Search for the cell housing the specified text and yield its [x, y] center coordinate. 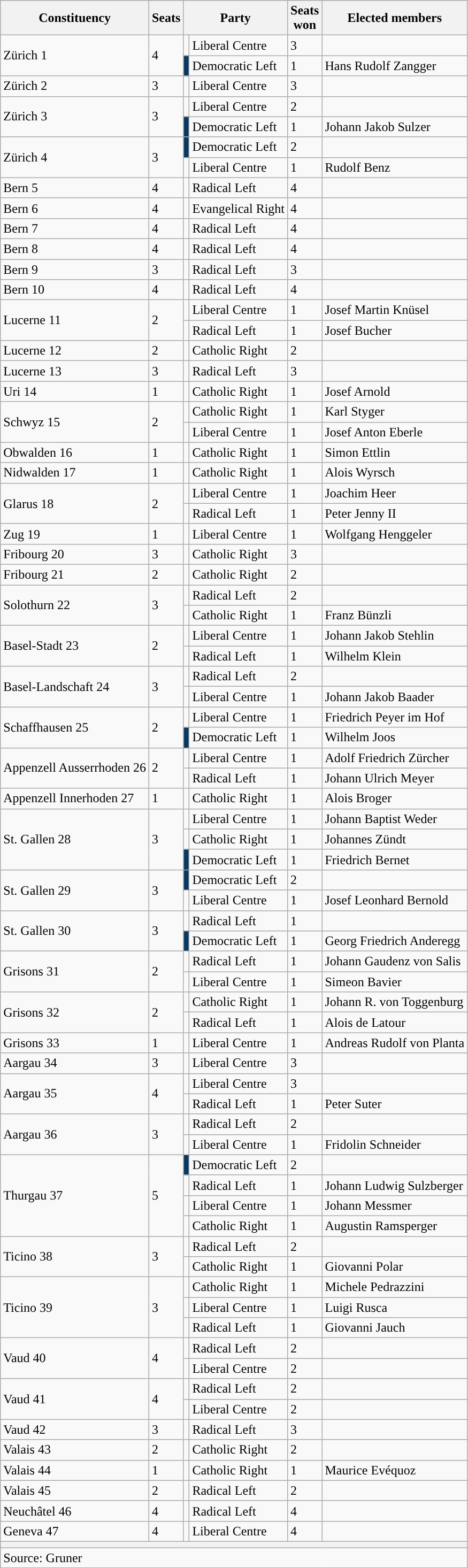
Johann Jakob Baader [395, 697]
Valais 43 [75, 1450]
Franz Bünzli [395, 616]
Bern 8 [75, 249]
Ticino 38 [75, 1257]
Johann R. von Toggenburg [395, 1002]
Johann Ludwig Sulzberger [395, 1185]
Luigi Rusca [395, 1308]
Bern 7 [75, 228]
Georg Friedrich Anderegg [395, 941]
Fridolin Schneider [395, 1144]
St. Gallen 30 [75, 931]
Appenzell Ausserrhoden 26 [75, 768]
Simeon Bavier [395, 982]
Johann Baptist Weder [395, 819]
Johann Jakob Stehlin [395, 636]
Lucerne 11 [75, 320]
Karl Styger [395, 412]
Grisons 32 [75, 1012]
Johannes Zündt [395, 839]
Geneva 47 [75, 1531]
Giovanni Jauch [395, 1328]
Alois Broger [395, 798]
Johann Jakob Sulzer [395, 127]
Ticino 39 [75, 1308]
Vaud 42 [75, 1429]
St. Gallen 29 [75, 890]
Friedrich Peyer im Hof [395, 717]
Bern 5 [75, 188]
Vaud 40 [75, 1358]
Josef Anton Eberle [395, 432]
Augustin Ramsperger [395, 1226]
5 [166, 1195]
Lucerne 13 [75, 371]
Constituency [75, 18]
Fribourg 20 [75, 554]
Uri 14 [75, 391]
Josef Leonhard Bernold [395, 900]
Hans Rudolf Zangger [395, 66]
Vaud 41 [75, 1399]
Andreas Rudolf von Planta [395, 1043]
Alois de Latour [395, 1023]
Johann Messmer [395, 1205]
Basel-Landschaft 24 [75, 687]
Peter Jenny II [395, 513]
Aargau 36 [75, 1134]
Schwyz 15 [75, 422]
Wilhelm Klein [395, 656]
Josef Martin Knüsel [395, 310]
Basel-Stadt 23 [75, 646]
Evangelical Right [239, 208]
Thurgau 37 [75, 1195]
Joachim Heer [395, 493]
Alois Wyrsch [395, 473]
Zug 19 [75, 534]
Peter Suter [395, 1104]
Giovanni Polar [395, 1267]
Valais 45 [75, 1490]
Bern 9 [75, 269]
Friedrich Bernet [395, 859]
Wolfgang Henggeler [395, 534]
Elected members [395, 18]
Zürich 2 [75, 86]
Johann Ulrich Meyer [395, 778]
Glarus 18 [75, 503]
Appenzell Innerhoden 27 [75, 798]
Party [235, 18]
Zürich 3 [75, 117]
Aargau 35 [75, 1094]
Neuchâtel 46 [75, 1511]
St. Gallen 28 [75, 839]
Maurice Evéquoz [395, 1470]
Josef Bucher [395, 330]
Valais 44 [75, 1470]
Schaffhausen 25 [75, 727]
Fribourg 21 [75, 574]
Michele Pedrazzini [395, 1287]
Bern 10 [75, 290]
Nidwalden 17 [75, 473]
Simon Ettlin [395, 452]
Wilhelm Joos [395, 737]
Obwalden 16 [75, 452]
Seats [166, 18]
Bern 6 [75, 208]
Solothurn 22 [75, 605]
Seatswon [305, 18]
Zürich 1 [75, 56]
Rudolf Benz [395, 167]
Zürich 4 [75, 157]
Grisons 31 [75, 972]
Josef Arnold [395, 391]
Johann Gaudenz von Salis [395, 962]
Lucerne 12 [75, 351]
Adolf Friedrich Zürcher [395, 758]
Source: Gruner [234, 1558]
Aargau 34 [75, 1063]
Grisons 33 [75, 1043]
